From the cell containing the given text, extract its center point as (X, Y) coordinate. 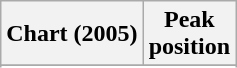
Chart (2005) (72, 34)
Peakposition (189, 34)
